For the text-containing cell, return its midpoint in [x, y] coordinate format. 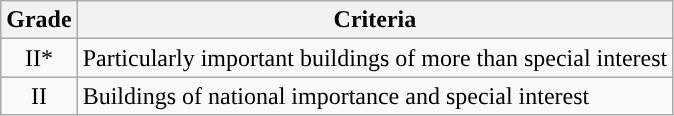
Buildings of national importance and special interest [375, 96]
Particularly important buildings of more than special interest [375, 58]
Criteria [375, 20]
II [39, 96]
Grade [39, 20]
II* [39, 58]
